Extract the (x, y) coordinate from the center of the cell holding the provided text.  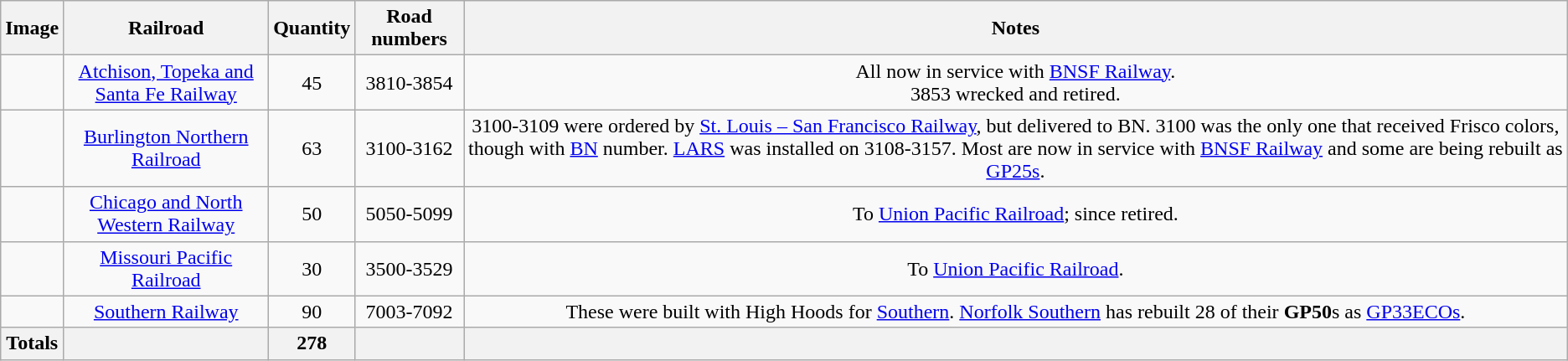
To Union Pacific Railroad; since retired. (1016, 214)
Notes (1016, 28)
Totals (32, 343)
90 (312, 312)
Quantity (312, 28)
Atchison, Topeka and Santa Fe Railway (166, 82)
45 (312, 82)
Missouri Pacific Railroad (166, 268)
Road numbers (410, 28)
Image (32, 28)
Southern Railway (166, 312)
63 (312, 148)
3500-3529 (410, 268)
All now in service with BNSF Railway.3853 wrecked and retired. (1016, 82)
5050-5099 (410, 214)
50 (312, 214)
Burlington Northern Railroad (166, 148)
3100-3162 (410, 148)
Railroad (166, 28)
3810-3854 (410, 82)
Chicago and North Western Railway (166, 214)
7003-7092 (410, 312)
To Union Pacific Railroad. (1016, 268)
These were built with High Hoods for Southern. Norfolk Southern has rebuilt 28 of their GP50s as GP33ECOs. (1016, 312)
278 (312, 343)
30 (312, 268)
